Detect which cell encompasses the target text, then output its (x, y) center coordinate. 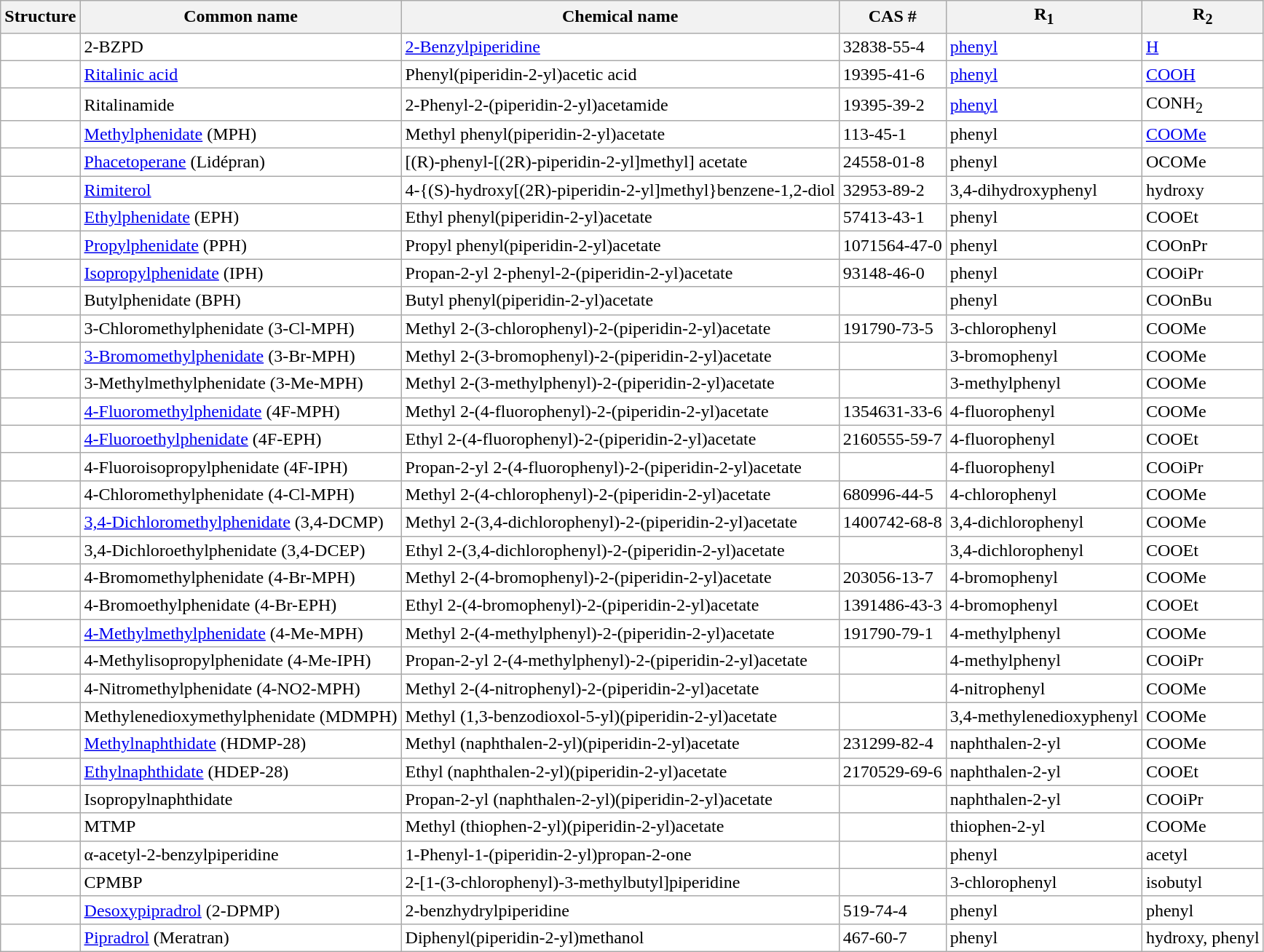
3-Chloromethylphenidate (3-Cl-MPH) (240, 328)
[(R)-phenyl-[(2R)-piperidin-2-yl]methyl] acetate (620, 162)
4-chlorophenyl (1044, 494)
Methyl (naphthalen-2-yl)(piperidin-2-yl)acetate (620, 744)
Propan-2-yl 2-(4-fluorophenyl)-2-(piperidin-2-yl)acetate (620, 467)
CONH2 (1203, 104)
4-Nitromethylphenidate (4-NO2-MPH) (240, 689)
Methylenedioxymethylphenidate (MDMPH) (240, 716)
MTMP (240, 827)
OCOMe (1203, 162)
2170529-69-6 (893, 771)
H (1203, 47)
Methyl 2-(4-chlorophenyl)-2-(piperidin-2-yl)acetate (620, 494)
3-Methylmethylphenidate (3-Me-MPH) (240, 384)
4-Bromoethylphenidate (4-Br-EPH) (240, 606)
COOnBu (1203, 301)
Methyl 2-(3,4-dichlorophenyl)-2-(piperidin-2-yl)acetate (620, 522)
Ethylphenidate (EPH) (240, 218)
Structure (41, 17)
3,4-Dichloroethylphenidate (3,4-DCEP) (240, 550)
Ethyl (naphthalen-2-yl)(piperidin-2-yl)acetate (620, 771)
Methyl 2-(4-nitrophenyl)-2-(piperidin-2-yl)acetate (620, 689)
2-[1-(3-chlorophenyl)-3-methylbutyl]piperidine (620, 882)
3-bromophenyl (1044, 356)
Propyl phenyl(piperidin-2-yl)acetate (620, 245)
1071564-47-0 (893, 245)
1391486-43-3 (893, 606)
4-Methylisopropylphenidate (4-Me-IPH) (240, 661)
Phenyl(piperidin-2-yl)acetic acid (620, 74)
4-Methylmethylphenidate (4-Me-MPH) (240, 633)
Ethyl phenyl(piperidin-2-yl)acetate (620, 218)
4-Chloromethylphenidate (4-Cl-MPH) (240, 494)
Phacetoperane (Lidépran) (240, 162)
4-nitrophenyl (1044, 689)
Propan-2-yl 2-phenyl-2-(piperidin-2-yl)acetate (620, 273)
Methyl (1,3-benzodioxol-5-yl)(piperidin-2-yl)acetate (620, 716)
Methyl 2-(3-methylphenyl)-2-(piperidin-2-yl)acetate (620, 384)
19395-39-2 (893, 104)
2-Benzylpiperidine (620, 47)
Propan-2-yl 2-(4-methylphenyl)-2-(piperidin-2-yl)acetate (620, 661)
3,4-dihydroxyphenyl (1044, 190)
hydroxy (1203, 190)
Methyl 2-(4-methylphenyl)-2-(piperidin-2-yl)acetate (620, 633)
4-Bromomethylphenidate (4-Br-MPH) (240, 578)
1354631-33-6 (893, 411)
3-Bromomethylphenidate (3-Br-MPH) (240, 356)
3,4-methylenedioxyphenyl (1044, 716)
680996-44-5 (893, 494)
Butylphenidate (BPH) (240, 301)
Chemical name (620, 17)
Methyl 2-(3-chlorophenyl)-2-(piperidin-2-yl)acetate (620, 328)
4-Fluoroethylphenidate (4F-EPH) (240, 439)
519-74-4 (893, 910)
32838-55-4 (893, 47)
Methyl 2-(4-fluorophenyl)-2-(piperidin-2-yl)acetate (620, 411)
Ethyl 2-(4-fluorophenyl)-2-(piperidin-2-yl)acetate (620, 439)
Methyl 2-(4-bromophenyl)-2-(piperidin-2-yl)acetate (620, 578)
2160555-59-7 (893, 439)
24558-01-8 (893, 162)
Common name (240, 17)
113-45-1 (893, 135)
2-Phenyl-2-(piperidin-2-yl)acetamide (620, 104)
Methyl 2-(3-bromophenyl)-2-(piperidin-2-yl)acetate (620, 356)
203056-13-7 (893, 578)
Butyl phenyl(piperidin-2-yl)acetate (620, 301)
32953-89-2 (893, 190)
acetyl (1203, 854)
Propylphenidate (PPH) (240, 245)
57413-43-1 (893, 218)
4-{(S)-hydroxy[(2R)-piperidin-2-yl]methyl}benzene-1,2-diol (620, 190)
COOnPr (1203, 245)
Methylphenidate (MPH) (240, 135)
1-Phenyl-1-(piperidin-2-yl)propan-2-one (620, 854)
Methyl phenyl(piperidin-2-yl)acetate (620, 135)
Methyl (thiophen-2-yl)(piperidin-2-yl)acetate (620, 827)
19395-41-6 (893, 74)
2-BZPD (240, 47)
R1 (1044, 17)
4-Fluoroisopropylphenidate (4F-IPH) (240, 467)
2-benzhydrylpiperidine (620, 910)
Ethyl 2-(4-bromophenyl)-2-(piperidin-2-yl)acetate (620, 606)
hydroxy, phenyl (1203, 937)
Ethyl 2-(3,4-dichlorophenyl)-2-(piperidin-2-yl)acetate (620, 550)
Rimiterol (240, 190)
3-methylphenyl (1044, 384)
Isopropylphenidate (IPH) (240, 273)
CAS # (893, 17)
Propan-2-yl (naphthalen-2-yl)(piperidin-2-yl)acetate (620, 799)
1400742-68-8 (893, 522)
α-acetyl-2-benzylpiperidine (240, 854)
Diphenyl(piperidin-2-yl)methanol (620, 937)
R2 (1203, 17)
Isopropylnaphthidate (240, 799)
191790-79-1 (893, 633)
Methylnaphthidate (HDMP-28) (240, 744)
93148-46-0 (893, 273)
Pipradrol (Meratran) (240, 937)
CPMBP (240, 882)
Ethylnaphthidate (HDEP-28) (240, 771)
Desoxypipradrol (2-DPMP) (240, 910)
4-Fluoromethylphenidate (4F-MPH) (240, 411)
isobutyl (1203, 882)
231299-82-4 (893, 744)
COOH (1203, 74)
3,4-Dichloromethylphenidate (3,4-DCMP) (240, 522)
Ritalinic acid (240, 74)
191790-73-5 (893, 328)
Ritalinamide (240, 104)
467-60-7 (893, 937)
thiophen-2-yl (1044, 827)
